Return the [X, Y] coordinate for the center point of the cell that contains the specified text.  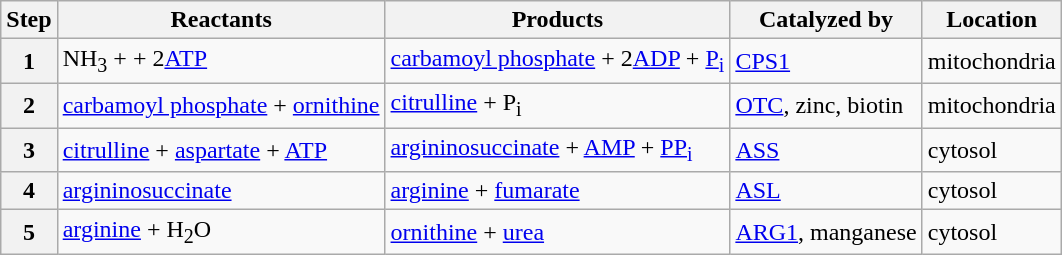
carbamoyl phosphate + ornithine [221, 105]
5 [29, 232]
Step [29, 20]
1 [29, 61]
citrulline + aspartate + ATP [221, 150]
2 [29, 105]
Catalyzed by [826, 20]
ASL [826, 191]
Reactants [221, 20]
CPS1 [826, 61]
argininosuccinate + AMP + PPi [558, 150]
argininosuccinate [221, 191]
ARG1, manganese [826, 232]
ASS [826, 150]
NH3 + + 2ATP [221, 61]
4 [29, 191]
arginine + fumarate [558, 191]
Products [558, 20]
OTC, zinc, biotin [826, 105]
arginine + H2O [221, 232]
Location [992, 20]
3 [29, 150]
ornithine + urea [558, 232]
carbamoyl phosphate + 2ADP + Pi [558, 61]
citrulline + Pi [558, 105]
